Determine the (x, y) coordinate at the center of the cell enclosing the given text.  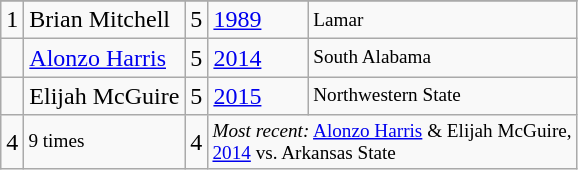
1 (12, 20)
1989 (258, 20)
9 times (104, 142)
2014 (258, 58)
Elijah McGuire (104, 96)
Most recent: Alonzo Harris & Elijah McGuire,2014 vs. Arkansas State (392, 142)
Northwestern State (443, 96)
Lamar (443, 20)
Alonzo Harris (104, 58)
Brian Mitchell (104, 20)
South Alabama (443, 58)
2015 (258, 96)
